Capture the cell that displays the provided text and extract its [X, Y] central coordinate. 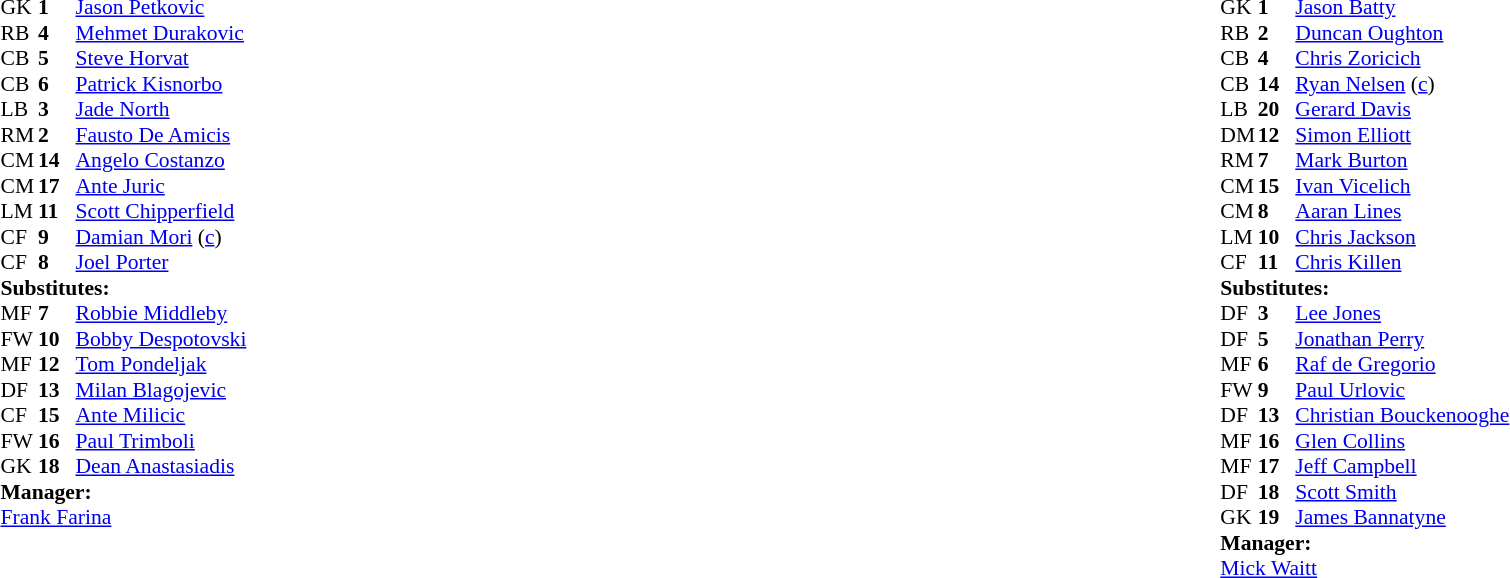
Joel Porter [162, 263]
Fausto De Amicis [162, 135]
Simon Elliott [1402, 135]
Jonathan Perry [1402, 339]
Bobby Despotovski [162, 339]
Steve Horvat [162, 59]
Paul Trimboli [162, 441]
Robbie Middleby [162, 313]
Chris Jackson [1402, 237]
Milan Blagojevic [162, 390]
Jade North [162, 109]
Angelo Costanzo [162, 161]
Paul Urlovic [1402, 390]
Mark Burton [1402, 161]
James Bannatyne [1402, 517]
Jeff Campbell [1402, 467]
Chris Killen [1402, 263]
19 [1277, 517]
Ivan Vicelich [1402, 186]
Patrick Kisnorbo [162, 84]
Mehmet Durakovic [162, 33]
Chris Zoricich [1402, 59]
Ante Milicic [162, 415]
Damian Mori (c) [162, 237]
Aaran Lines [1402, 211]
DM [1239, 135]
Ryan Nelsen (c) [1402, 84]
Frank Farina [123, 517]
Lee Jones [1402, 313]
Duncan Oughton [1402, 33]
Gerard Davis [1402, 109]
Scott Smith [1402, 492]
Tom Pondeljak [162, 365]
Glen Collins [1402, 441]
Christian Bouckenooghe [1402, 415]
Dean Anastasiadis [162, 467]
20 [1277, 109]
Scott Chipperfield [162, 211]
Ante Juric [162, 186]
Raf de Gregorio [1402, 365]
